Determine the [X, Y] coordinate at the center of the cell enclosing the given text.  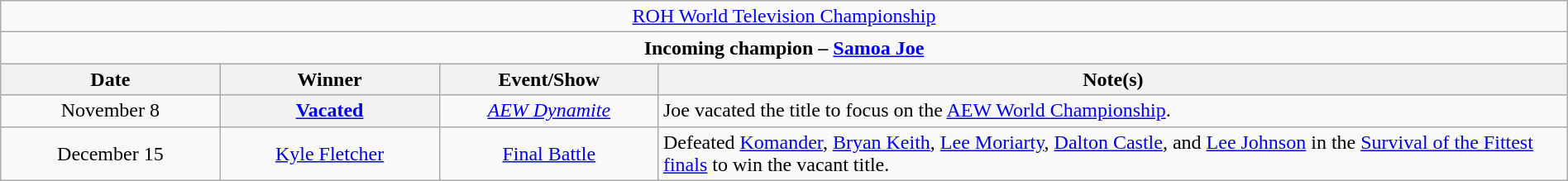
AEW Dynamite [549, 111]
Winner [329, 79]
Event/Show [549, 79]
Kyle Fletcher [329, 154]
November 8 [111, 111]
December 15 [111, 154]
Date [111, 79]
Joe vacated the title to focus on the AEW World Championship. [1113, 111]
Note(s) [1113, 79]
Final Battle [549, 154]
Defeated Komander, Bryan Keith, Lee Moriarty, Dalton Castle, and Lee Johnson in the Survival of the Fittest finals to win the vacant title. [1113, 154]
ROH World Television Championship [784, 17]
Vacated [329, 111]
Incoming champion – Samoa Joe [784, 48]
